Detect which cell encompasses the target text, then output its [x, y] center coordinate. 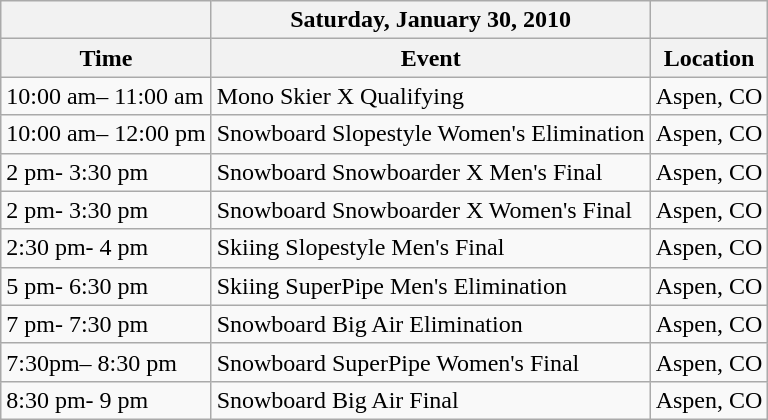
7:30pm– 8:30 pm [106, 362]
Location [709, 58]
Skiing SuperPipe Men's Elimination [430, 286]
2:30 pm- 4 pm [106, 248]
8:30 pm- 9 pm [106, 400]
Saturday, January 30, 2010 [430, 20]
Snowboard Snowboarder X Women's Final [430, 210]
Mono Skier X Qualifying [430, 96]
5 pm- 6:30 pm [106, 286]
Snowboard Snowboarder X Men's Final [430, 172]
Time [106, 58]
10:00 am– 12:00 pm [106, 134]
10:00 am– 11:00 am [106, 96]
Snowboard Slopestyle Women's Elimination [430, 134]
Snowboard Big Air Final [430, 400]
7 pm- 7:30 pm [106, 324]
Event [430, 58]
Snowboard SuperPipe Women's Final [430, 362]
Snowboard Big Air Elimination [430, 324]
Skiing Slopestyle Men's Final [430, 248]
